From the cell containing the given text, extract its center point as [X, Y] coordinate. 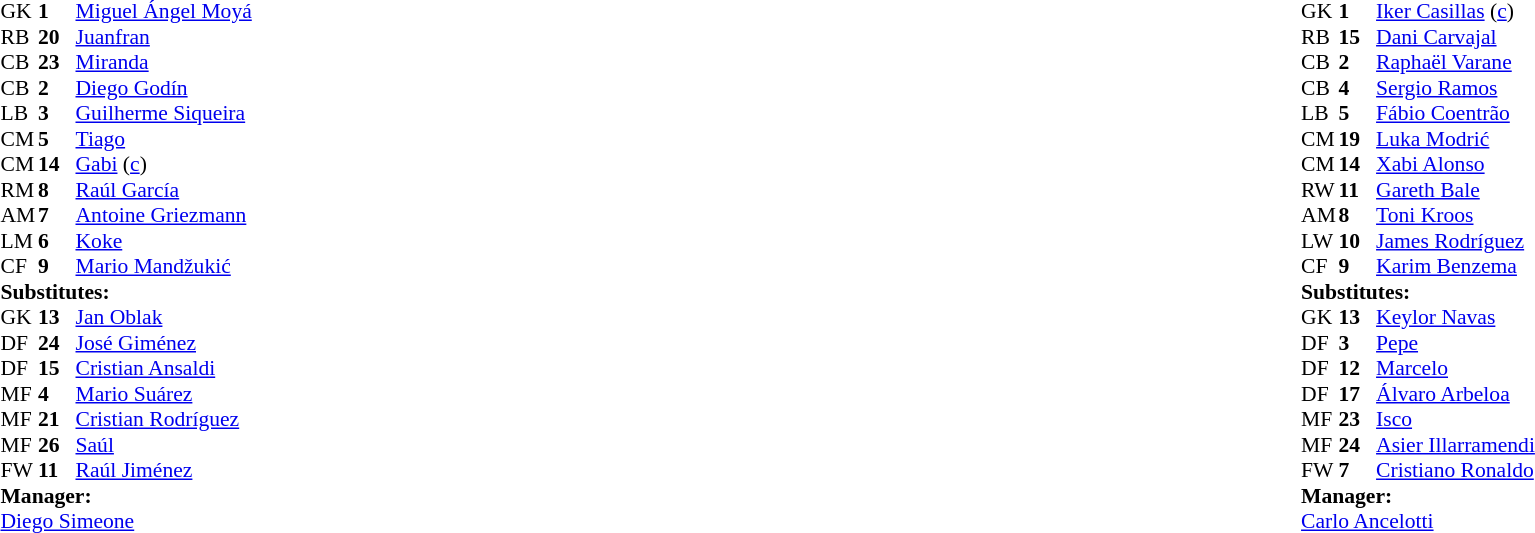
Álvaro Arbeloa [1456, 394]
Saúl [164, 445]
17 [1358, 394]
Isco [1456, 419]
Mario Mandžukić [164, 267]
Toni Kroos [1456, 215]
26 [57, 445]
Gabi (c) [164, 165]
Dani Carvajal [1456, 37]
Keylor Navas [1456, 317]
Jan Oblak [164, 317]
Antoine Griezmann [164, 215]
RW [1320, 190]
Raphaël Varane [1456, 63]
José Giménez [164, 343]
Xabi Alonso [1456, 165]
19 [1358, 139]
21 [57, 419]
Raúl Jiménez [164, 471]
Juanfran [164, 37]
Karim Benzema [1456, 267]
Cristian Ansaldi [164, 369]
Miranda [164, 63]
Gareth Bale [1456, 190]
Asier Illarramendi [1456, 445]
Sergio Ramos [1456, 88]
10 [1358, 241]
20 [57, 37]
Koke [164, 241]
RM [19, 190]
LW [1320, 241]
Diego Godín [164, 88]
Tiago [164, 139]
Raúl García [164, 190]
Fábio Coentrão [1456, 113]
Luka Modrić [1456, 139]
Pepe [1456, 343]
Guilherme Siqueira [164, 113]
LM [19, 241]
12 [1358, 369]
6 [57, 241]
Cristiano Ronaldo [1456, 471]
Cristian Rodríguez [164, 419]
Mario Suárez [164, 394]
James Rodríguez [1456, 241]
Marcelo [1456, 369]
